Pinpoint the cell where the given text exists, returning its (x, y) midpoint coordinate. 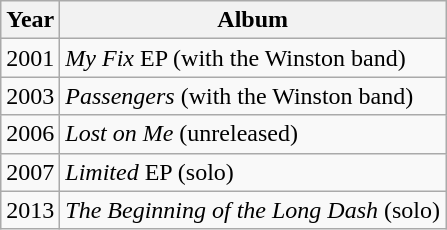
Limited EP (solo) (253, 172)
Lost on Me (unreleased) (253, 134)
My Fix EP (with the Winston band) (253, 58)
Year (30, 20)
Passengers (with the Winston band) (253, 96)
The Beginning of the Long Dash (solo) (253, 210)
2007 (30, 172)
Album (253, 20)
2013 (30, 210)
2001 (30, 58)
2003 (30, 96)
2006 (30, 134)
